From the cell containing the given text, extract its center point as [x, y] coordinate. 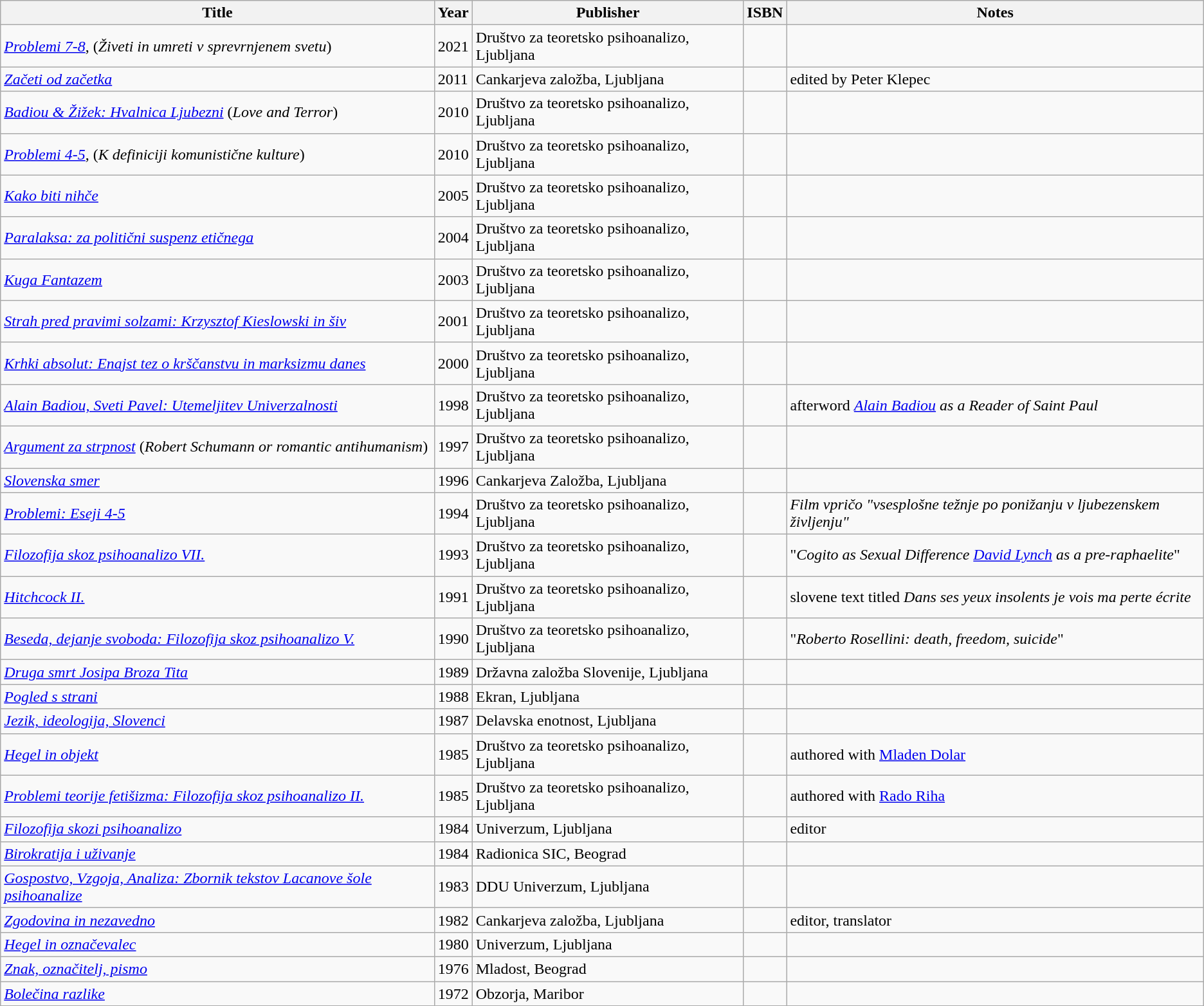
authored with Mladen Dolar [995, 754]
2011 [453, 79]
"Roberto Rosellini: death, freedom, suicide" [995, 639]
Badiou & Žižek: Hvalnica Ljubezni (Love and Terror) [217, 112]
Bolečina razlike [217, 994]
Krhki absolut: Enajst tez o krščanstvu in marksizmu danes [217, 363]
Jezik, ideologija, Slovenci [217, 721]
1990 [453, 639]
1997 [453, 446]
Zgodovina in nezavedno [217, 920]
1972 [453, 994]
1991 [453, 597]
Državna založba Slovenije, Ljubljana [608, 672]
authored with Rado Riha [995, 796]
edited by Peter Klepec [995, 79]
Radionica SIC, Beograd [608, 854]
Filozofija skoz psihoanalizo VII. [217, 556]
Kuga Fantazem [217, 279]
Birokratija i uživanje [217, 854]
Beseda, dejanje svoboda: Filozofija skoz psihoanalizo V. [217, 639]
Alain Badiou, Sveti Pavel: Utemeljitev Univerzalnosti [217, 405]
1989 [453, 672]
editor, translator [995, 920]
Kako biti nihče [217, 196]
Argument za strpnost (Robert Schumann or romantic antihumanism) [217, 446]
1982 [453, 920]
Pogled s strani [217, 697]
Obzorja, Maribor [608, 994]
afterword Alain Badiou as a Reader of Saint Paul [995, 405]
"Cogito as Sexual Difference David Lynch as a pre-raphaelite" [995, 556]
1998 [453, 405]
Začeti od začetka [217, 79]
2005 [453, 196]
Strah pred pravimi solzami: Krzysztof Kieslowski in šiv [217, 322]
2001 [453, 322]
Cankarjeva Založba, Ljubljana [608, 480]
1976 [453, 969]
2021 [453, 46]
editor [995, 829]
Mladost, Beograd [608, 969]
Notes [995, 13]
ISBN [765, 13]
1996 [453, 480]
Problemi: Eseji 4-5 [217, 513]
DDU Univerzum, Ljubljana [608, 886]
Year [453, 13]
Hegel in označevalec [217, 944]
2004 [453, 238]
1993 [453, 556]
Druga smrt Josipa Broza Tita [217, 672]
Title [217, 13]
2003 [453, 279]
Filozofija skozi psihoanalizo [217, 829]
2000 [453, 363]
Gospostvo, Vzgoja, Analiza: Zbornik tekstov Lacanove šole psihoanalize [217, 886]
Publisher [608, 13]
Ekran, Ljubljana [608, 697]
Problemi 4-5, (K definiciji komunistične kulture) [217, 154]
Paralaksa: za politični suspenz etičnega [217, 238]
Problemi 7-8, (Živeti in umreti v sprevrnjenem svetu) [217, 46]
1987 [453, 721]
1988 [453, 697]
slovene text titled Dans ses yeux insolents je vois ma perte écrite [995, 597]
Znak, označitelj, pismo [217, 969]
Slovenska smer [217, 480]
1980 [453, 944]
Delavska enotnost, Ljubljana [608, 721]
Hegel in objekt [217, 754]
1983 [453, 886]
Hitchcock II. [217, 597]
Film vpričo "vsesplošne težnje po ponižanju v ljubezenskem življenju" [995, 513]
1994 [453, 513]
Problemi teorije fetišizma: Filozofija skoz psihoanalizo II. [217, 796]
